Provide the [x, y] coordinate of the cell's center where the given text is located.  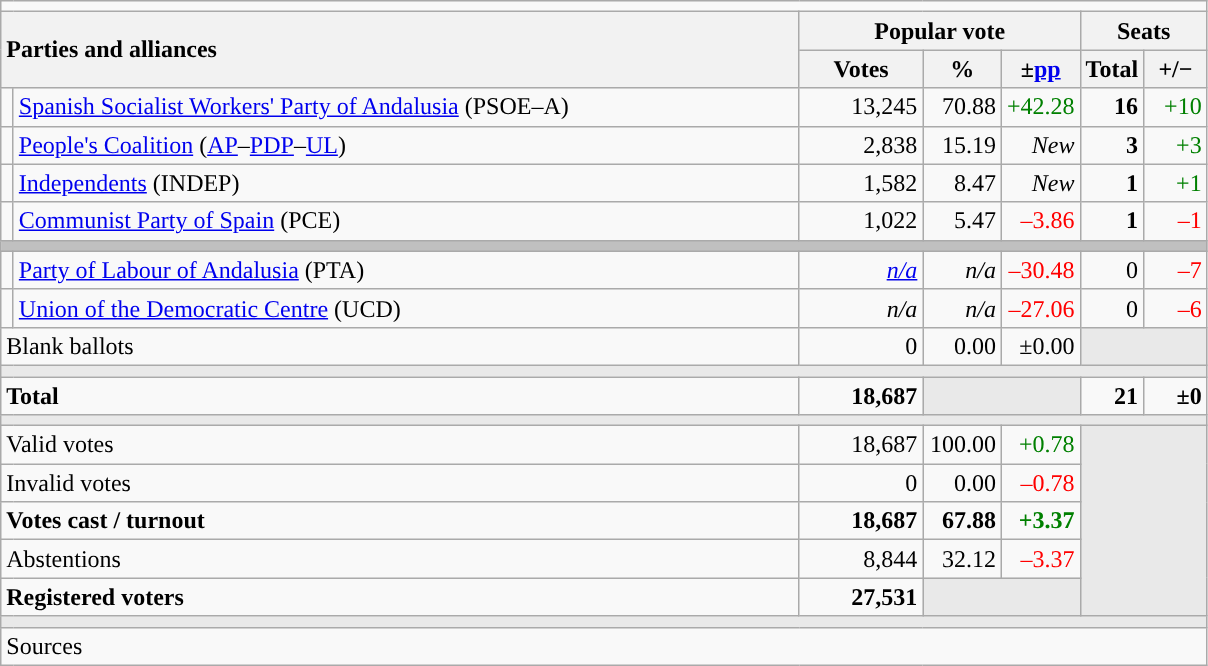
–3.86 [1040, 221]
13,245 [861, 107]
1,022 [861, 221]
Abstentions [400, 559]
Parties and alliances [400, 50]
±0.00 [1040, 346]
–27.06 [1040, 308]
70.88 [962, 107]
5.47 [962, 221]
67.88 [962, 521]
1,582 [861, 183]
Votes cast / turnout [400, 521]
Votes [861, 69]
–30.48 [1040, 270]
21 [1112, 395]
–3.37 [1040, 559]
–7 [1176, 270]
Blank ballots [400, 346]
+3.37 [1040, 521]
100.00 [962, 445]
–1 [1176, 221]
±0 [1176, 395]
Union of the Democratic Centre (UCD) [406, 308]
15.19 [962, 145]
3 [1112, 145]
+/− [1176, 69]
Party of Labour of Andalusia (PTA) [406, 270]
+1 [1176, 183]
Invalid votes [400, 483]
Spanish Socialist Workers' Party of Andalusia (PSOE–A) [406, 107]
2,838 [861, 145]
Communist Party of Spain (PCE) [406, 221]
8,844 [861, 559]
% [962, 69]
Seats [1144, 31]
+3 [1176, 145]
+10 [1176, 107]
16 [1112, 107]
–6 [1176, 308]
Sources [604, 646]
+42.28 [1040, 107]
±pp [1040, 69]
Independents (INDEP) [406, 183]
People's Coalition (AP–PDP–UL) [406, 145]
32.12 [962, 559]
8.47 [962, 183]
27,531 [861, 597]
Valid votes [400, 445]
Registered voters [400, 597]
+0.78 [1040, 445]
–0.78 [1040, 483]
Popular vote [940, 31]
